Extract the (X, Y) coordinate from the center of the cell holding the provided text.  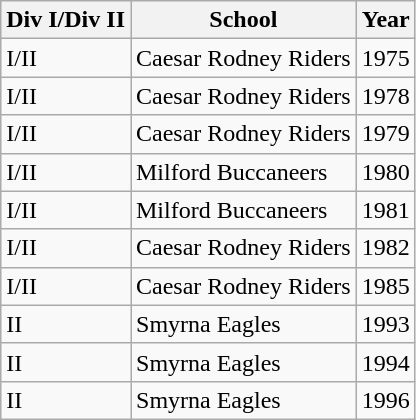
1994 (386, 362)
1978 (386, 96)
1980 (386, 172)
1993 (386, 324)
1996 (386, 400)
1975 (386, 58)
Year (386, 20)
School (243, 20)
1985 (386, 286)
1981 (386, 210)
1982 (386, 248)
1979 (386, 134)
Div I/Div II (66, 20)
